Extract the (X, Y) coordinate from the center of the cell holding the provided text.  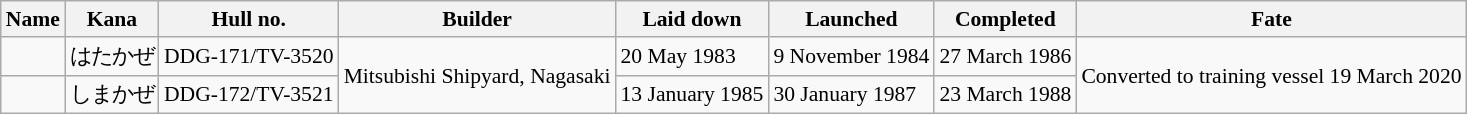
Laid down (692, 19)
9 November 1984 (851, 56)
Builder (478, 19)
27 March 1986 (1005, 56)
23 March 1988 (1005, 94)
Mitsubishi Shipyard, Nagasaki (478, 76)
Converted to training vessel 19 March 2020 (1271, 76)
Hull no. (249, 19)
はたかぜ (112, 56)
Launched (851, 19)
DDG-171/TV-3520 (249, 56)
Kana (112, 19)
20 May 1983 (692, 56)
しまかぜ (112, 94)
Name (33, 19)
Completed (1005, 19)
DDG-172/TV-3521 (249, 94)
13 January 1985 (692, 94)
30 January 1987 (851, 94)
Fate (1271, 19)
